Provide the (X, Y) coordinate of the cell's center where the given text is located.  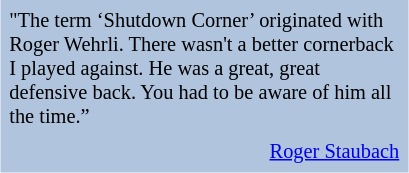
Roger Staubach (204, 152)
